Provide the (x, y) coordinate of the cell's center where the given text is located.  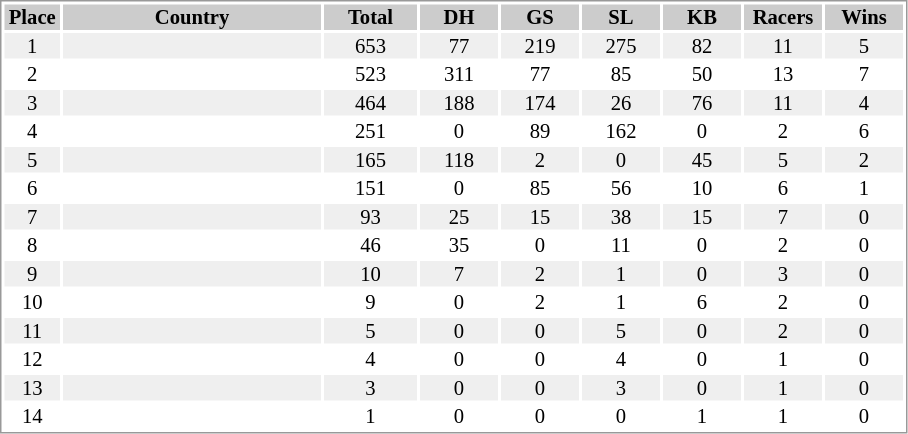
118 (459, 160)
56 (621, 189)
25 (459, 217)
93 (370, 217)
14 (32, 417)
46 (370, 245)
165 (370, 160)
275 (621, 46)
653 (370, 46)
50 (702, 75)
8 (32, 245)
DH (459, 17)
26 (621, 103)
162 (621, 131)
311 (459, 75)
89 (540, 131)
45 (702, 160)
KB (702, 17)
GS (540, 17)
523 (370, 75)
219 (540, 46)
12 (32, 359)
35 (459, 245)
Wins (864, 17)
151 (370, 189)
SL (621, 17)
174 (540, 103)
38 (621, 217)
251 (370, 131)
76 (702, 103)
82 (702, 46)
Country (192, 17)
188 (459, 103)
Place (32, 17)
Total (370, 17)
Racers (783, 17)
464 (370, 103)
